Pinpoint the cell where the given text exists, returning its [X, Y] midpoint coordinate. 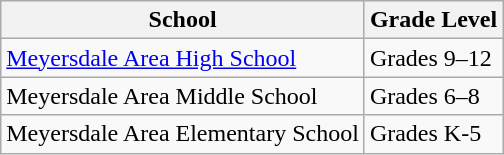
Grade Level [433, 20]
Grades K-5 [433, 134]
Grades 6–8 [433, 96]
Grades 9–12 [433, 58]
Meyersdale Area Middle School [183, 96]
Meyersdale Area High School [183, 58]
School [183, 20]
Meyersdale Area Elementary School [183, 134]
